From the cell containing the given text, extract its center point as (X, Y) coordinate. 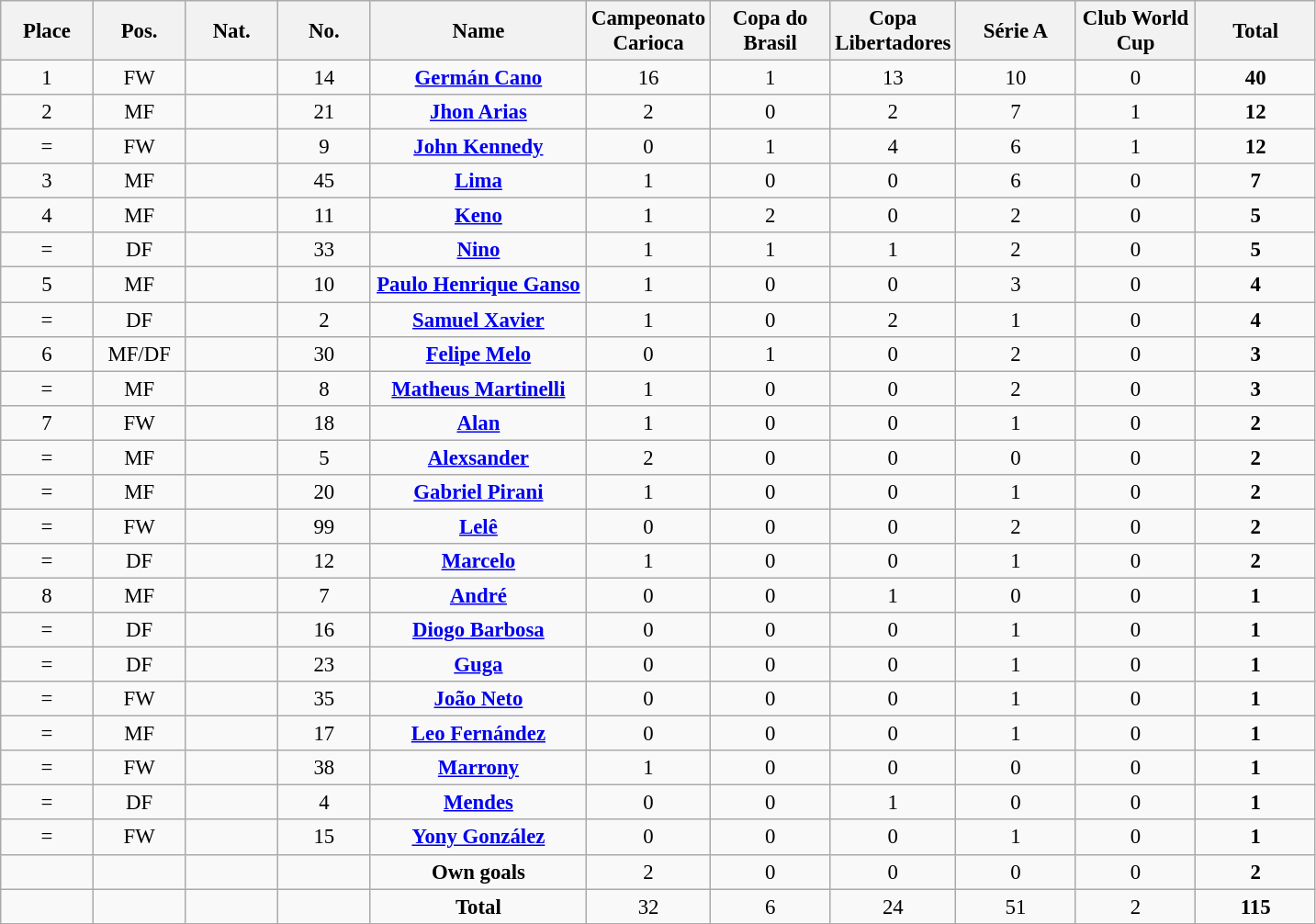
André (478, 595)
Club World Cup (1135, 31)
35 (325, 699)
15 (325, 838)
17 (325, 734)
23 (325, 665)
Marcelo (478, 561)
Samuel Xavier (478, 320)
Copa do Brasil (770, 31)
115 (1256, 907)
38 (325, 768)
Name (478, 31)
13 (893, 78)
Place (48, 31)
Campeonato Carioca (648, 31)
Germán Cano (478, 78)
40 (1256, 78)
Lelê (478, 526)
Copa Libertadores (893, 31)
21 (325, 112)
MF/DF (140, 354)
Diogo Barbosa (478, 630)
Leo Fernández (478, 734)
30 (325, 354)
45 (325, 181)
Paulo Henrique Ganso (478, 285)
18 (325, 423)
11 (325, 216)
99 (325, 526)
John Kennedy (478, 147)
Gabriel Pirani (478, 492)
João Neto (478, 699)
Felipe Melo (478, 354)
Matheus Martinelli (478, 389)
32 (648, 907)
Yony González (478, 838)
Nat. (231, 31)
9 (325, 147)
33 (325, 251)
51 (1016, 907)
Pos. (140, 31)
Keno (478, 216)
14 (325, 78)
Own goals (478, 872)
Alan (478, 423)
24 (893, 907)
20 (325, 492)
Série A (1016, 31)
Nino (478, 251)
No. (325, 31)
Lima (478, 181)
Marrony (478, 768)
Jhon Arias (478, 112)
Alexsander (478, 457)
Mendes (478, 803)
Guga (478, 665)
